Scan for the cell matching the given text and deliver its (x, y) coordinate at center. 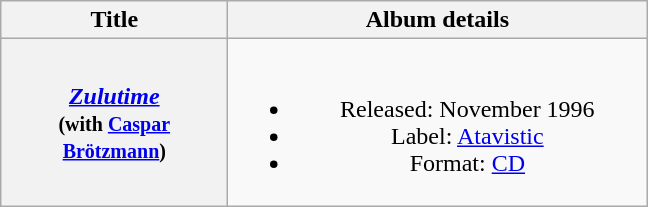
Zulutime(with Caspar Brötzmann) (114, 122)
Released: November 1996Label: AtavisticFormat: CD (438, 122)
Title (114, 20)
Album details (438, 20)
